Provide the (x, y) coordinate of the cell's center where the given text is located.  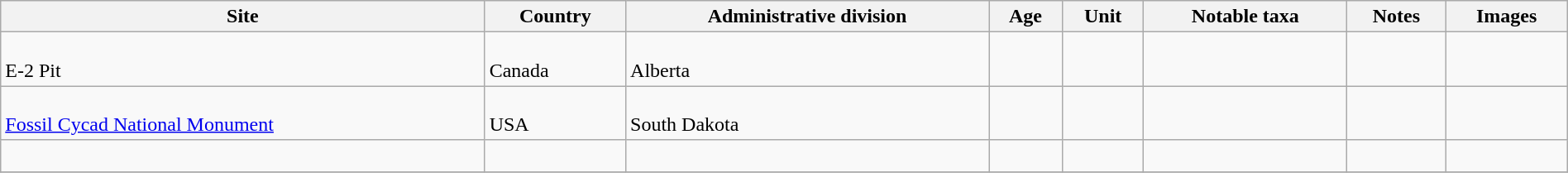
Unit (1103, 17)
Images (1507, 17)
Notable taxa (1245, 17)
Notes (1396, 17)
South Dakota (807, 113)
E-2 Pit (243, 60)
Administrative division (807, 17)
Canada (555, 60)
Site (243, 17)
USA (555, 113)
Age (1025, 17)
Alberta (807, 60)
Country (555, 17)
Fossil Cycad National Monument (243, 113)
